Capture the cell that displays the provided text and extract its (X, Y) central coordinate. 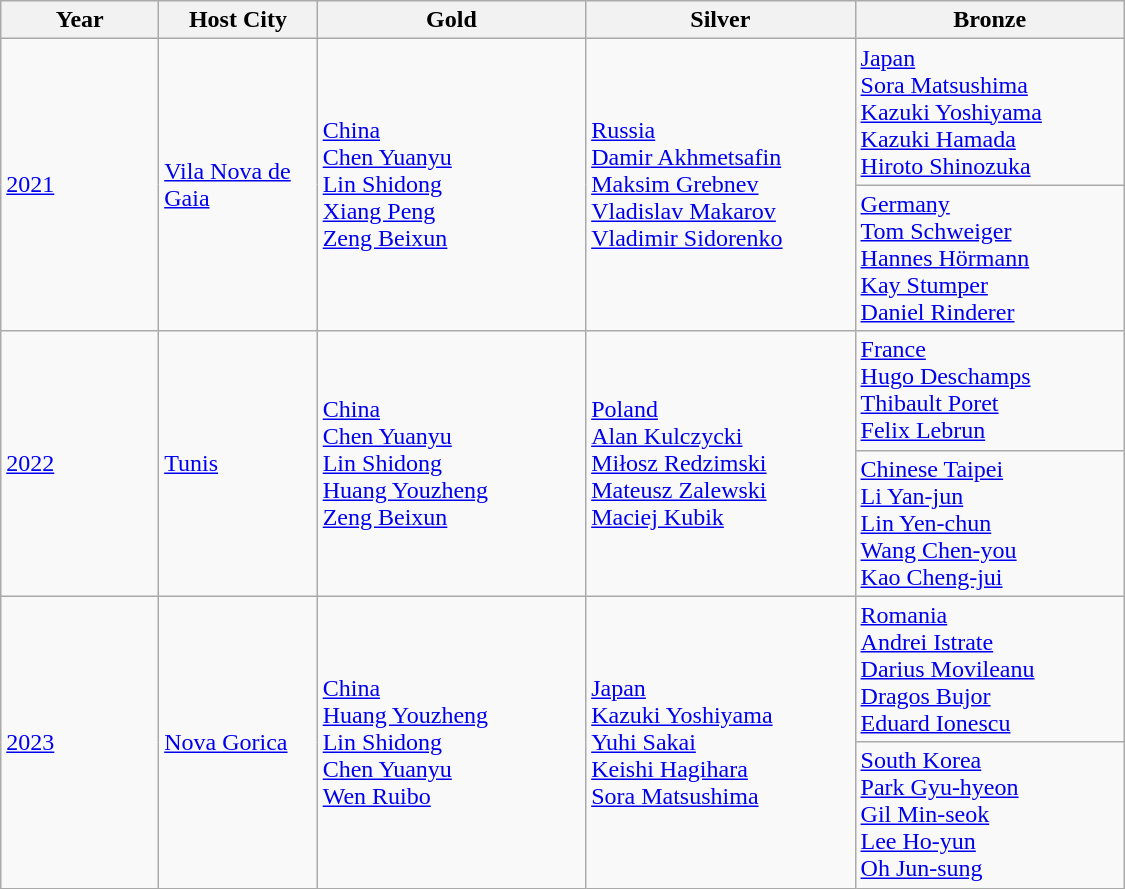
PolandAlan KulczyckiMiłosz RedzimskiMateusz ZalewskiMaciej Kubik (720, 464)
RomaniaAndrei IstrateDarius MovileanuDragos BujorEduard Ionescu (990, 669)
2023 (80, 742)
2021 (80, 185)
Gold (451, 20)
JapanSora MatsushimaKazuki YoshiyamaKazuki HamadaHiroto Shinozuka (990, 112)
ChinaHuang YouzhengLin ShidongChen YuanyuWen Ruibo (451, 742)
Year (80, 20)
Nova Gorica (238, 742)
Host City (238, 20)
Bronze (990, 20)
Vila Nova de Gaia (238, 185)
South KoreaPark Gyu-hyeonGil Min-seokLee Ho-yunOh Jun-sung (990, 815)
RussiaDamir AkhmetsafinMaksim GrebnevVladislav MakarovVladimir Sidorenko (720, 185)
2022 (80, 464)
Tunis (238, 464)
ChinaChen YuanyuLin ShidongHuang YouzhengZeng Beixun (451, 464)
GermanyTom SchweigerHannes HörmannKay StumperDaniel Rinderer (990, 258)
Chinese TaipeiLi Yan-junLin Yen-chunWang Chen-youKao Cheng-jui (990, 523)
Silver (720, 20)
JapanKazuki YoshiyamaYuhi SakaiKeishi HagiharaSora Matsushima (720, 742)
ChinaChen YuanyuLin ShidongXiang PengZeng Beixun (451, 185)
FranceHugo DeschampsThibault PoretFelix Lebrun (990, 390)
